Search for the cell housing the specified text and yield its [x, y] center coordinate. 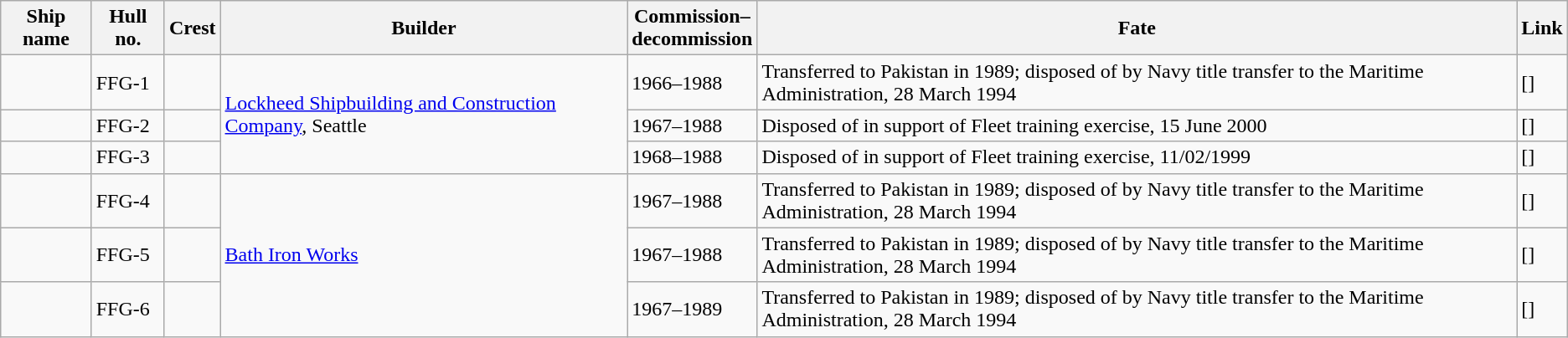
Hull no. [127, 28]
FFG-2 [127, 125]
FFG-1 [127, 82]
FFG-3 [127, 157]
Fate [1137, 28]
1966–1988 [692, 82]
1968–1988 [692, 157]
FFG-6 [127, 310]
1967–1989 [692, 310]
Disposed of in support of Fleet training exercise, 15 June 2000 [1137, 125]
Ship name [46, 28]
Link [1542, 28]
Lockheed Shipbuilding and Construction Company, Seattle [424, 114]
Commission–decommission [692, 28]
FFG-5 [127, 254]
FFG-4 [127, 201]
Builder [424, 28]
Bath Iron Works [424, 254]
Disposed of in support of Fleet training exercise, 11/02/1999 [1137, 157]
Crest [193, 28]
